Find where the given text appears and provide that cell's center as (x, y) coordinate. 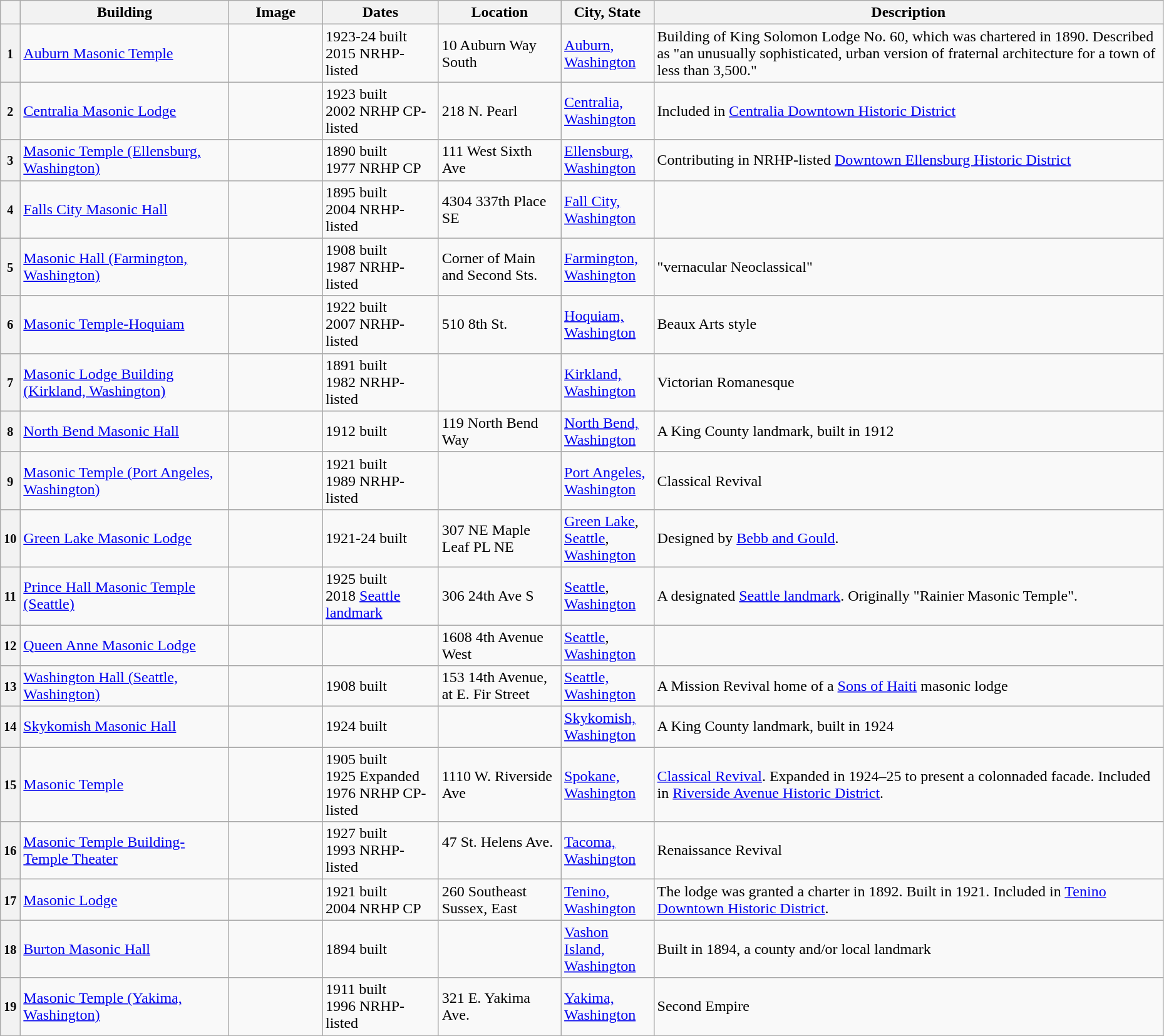
Fall City, Washington (607, 209)
1908 built1987 NRHP-listed (380, 267)
2 (10, 111)
A designated Seattle landmark. Originally "Rainier Masonic Temple". (908, 596)
18 (10, 949)
Yakima, Washington (607, 1007)
"vernacular Neoclassical" (908, 267)
510 8th St. (500, 324)
Masonic Temple (Yakima, Washington) (125, 1007)
A King County landmark, built in 1924 (908, 727)
1921 built1989 NRHP-listed (380, 480)
19 (10, 1007)
Second Empire (908, 1007)
1927 built1993 NRHP-listed (380, 851)
Masonic Lodge (125, 899)
Masonic Temple (Ellensburg, Washington) (125, 160)
Falls City Masonic Hall (125, 209)
16 (10, 851)
Location (500, 13)
Masonic Temple-Hoquiam (125, 324)
1894 built (380, 949)
153 14th Avenue, at E. Fir Street (500, 686)
A Mission Revival home of a Sons of Haiti masonic lodge (908, 686)
North Bend Masonic Hall (125, 431)
321 E. Yakima Ave. (500, 1007)
Masonic Hall (Farmington, Washington) (125, 267)
Contributing in NRHP-listed Downtown Ellensburg Historic District (908, 160)
Farmington, Washington (607, 267)
8 (10, 431)
Centralia Masonic Lodge (125, 111)
119 North Bend Way (500, 431)
Queen Anne Masonic Lodge (125, 645)
1912 built (380, 431)
11 (10, 596)
12 (10, 645)
7 (10, 382)
Image (276, 13)
6 (10, 324)
Skykomish, Washington (607, 727)
Beaux Arts style (908, 324)
4 (10, 209)
Washington Hall (Seattle, Washington) (125, 686)
9 (10, 480)
Tacoma, Washington (607, 851)
1908 built (380, 686)
1891 built1982 NRHP-listed (380, 382)
1 (10, 53)
10 (10, 538)
Building (125, 13)
1110 W. Riverside Ave (500, 784)
Kirkland, Washington (607, 382)
Prince Hall Masonic Temple (Seattle) (125, 596)
1905 built1925 Expanded1976 NRHP CP-listed (380, 784)
1608 4th Avenue West (500, 645)
5 (10, 267)
Skykomish Masonic Hall (125, 727)
Dates (380, 13)
10 Auburn Way South (500, 53)
Masonic Lodge Building (Kirkland, Washington) (125, 382)
1890 built1977 NRHP CP (380, 160)
Burton Masonic Hall (125, 949)
City, State (607, 13)
15 (10, 784)
Built in 1894, a county and/or local landmark (908, 949)
1925 built2018 Seattle landmark (380, 596)
17 (10, 899)
307 NE Maple Leaf PL NE (500, 538)
Vashon Island, Washington (607, 949)
1921 built2004 NRHP CP (380, 899)
1921-24 built (380, 538)
Masonic Temple Building-Temple Theater (125, 851)
Ellensburg, Washington (607, 160)
218 N. Pearl (500, 111)
Masonic Temple (125, 784)
Port Angeles, Washington (607, 480)
3 (10, 160)
1924 built (380, 727)
111 West Sixth Ave (500, 160)
Description (908, 13)
The lodge was granted a charter in 1892. Built in 1921. Included in Tenino Downtown Historic District. (908, 899)
260 Southeast Sussex, East (500, 899)
Auburn Masonic Temple (125, 53)
1923-24 built2015 NRHP-listed (380, 53)
1895 built2004 NRHP-listed (380, 209)
Designed by Bebb and Gould. (908, 538)
47 St. Helens Ave. (500, 851)
Green Lake, Seattle, Washington (607, 538)
North Bend, Washington (607, 431)
4304 337th Place SE (500, 209)
Masonic Temple (Port Angeles, Washington) (125, 480)
Included in Centralia Downtown Historic District (908, 111)
Hoquiam, Washington (607, 324)
14 (10, 727)
1923 built2002 NRHP CP-listed (380, 111)
Classical Revival. Expanded in 1924–25 to present a colonnaded facade. Included in Riverside Avenue Historic District. (908, 784)
Spokane, Washington (607, 784)
Auburn, Washington (607, 53)
Corner of Main and Second Sts. (500, 267)
306 24th Ave S (500, 596)
Renaissance Revival (908, 851)
1922 built2007 NRHP-listed (380, 324)
Classical Revival (908, 480)
A King County landmark, built in 1912 (908, 431)
Tenino, Washington (607, 899)
Green Lake Masonic Lodge (125, 538)
Centralia, Washington (607, 111)
13 (10, 686)
Victorian Romanesque (908, 382)
1911 built1996 NRHP-listed (380, 1007)
